Locate the cell with the specified text and output its (x, y) center coordinate. 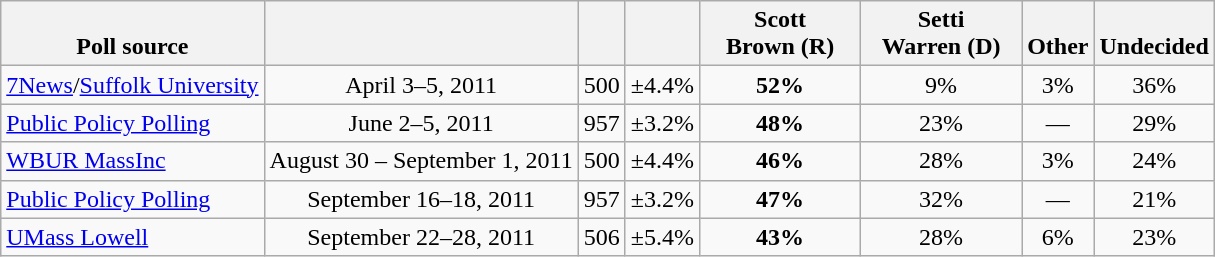
Other (1058, 34)
29% (1154, 123)
Poll source (132, 34)
52% (780, 85)
48% (780, 123)
±5.4% (662, 237)
September 16–18, 2011 (421, 199)
506 (602, 237)
43% (780, 237)
32% (942, 199)
24% (1154, 161)
21% (1154, 199)
September 22–28, 2011 (421, 237)
WBUR MassInc (132, 161)
46% (780, 161)
Undecided (1154, 34)
SettiWarren (D) (942, 34)
6% (1058, 237)
7News/Suffolk University (132, 85)
36% (1154, 85)
June 2–5, 2011 (421, 123)
UMass Lowell (132, 237)
47% (780, 199)
ScottBrown (R) (780, 34)
August 30 – September 1, 2011 (421, 161)
9% (942, 85)
April 3–5, 2011 (421, 85)
